For the text-containing cell, return its midpoint in [X, Y] coordinate format. 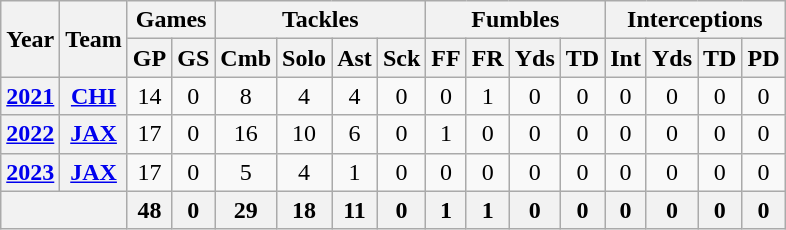
Interceptions [695, 20]
Int [626, 58]
18 [304, 210]
2023 [30, 172]
Ast [355, 58]
Team [94, 39]
FR [488, 58]
29 [246, 210]
CHI [94, 96]
11 [355, 210]
Solo [304, 58]
GP [149, 58]
48 [149, 210]
2022 [30, 134]
16 [246, 134]
Sck [401, 58]
Games [170, 20]
5 [246, 172]
GS [194, 58]
Tackles [320, 20]
PD [764, 58]
Fumbles [516, 20]
14 [149, 96]
FF [446, 58]
6 [355, 134]
2021 [30, 96]
Cmb [246, 58]
Year [30, 39]
8 [246, 96]
10 [304, 134]
